Output the (X, Y) coordinate of the center of the cell containing the given text.  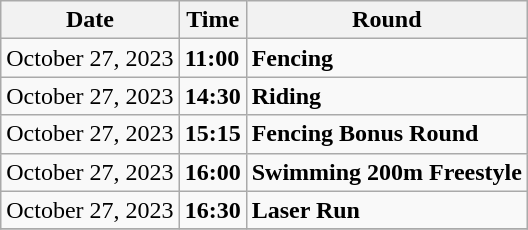
15:15 (212, 134)
Round (386, 20)
Swimming 200m Freestyle (386, 172)
14:30 (212, 96)
Fencing Bonus Round (386, 134)
Fencing (386, 58)
Riding (386, 96)
Time (212, 20)
16:30 (212, 210)
Laser Run (386, 210)
11:00 (212, 58)
16:00 (212, 172)
Date (90, 20)
